Detect which cell encompasses the target text, then output its [X, Y] center coordinate. 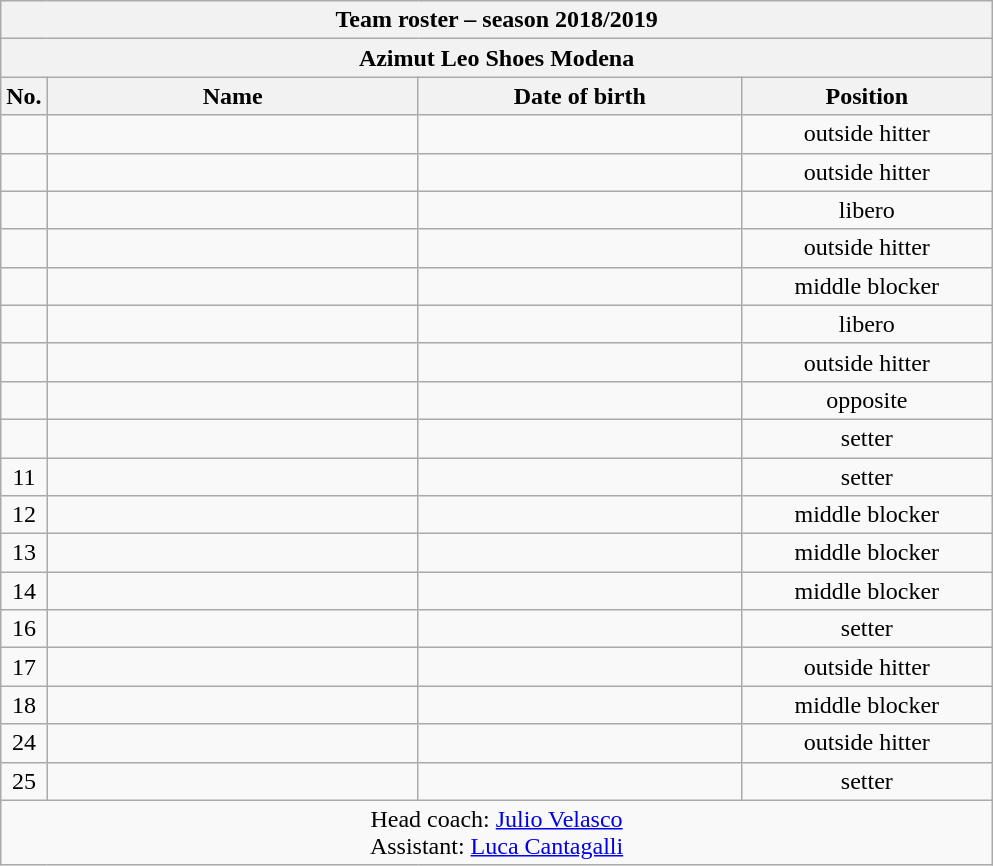
Azimut Leo Shoes Modena [497, 58]
Date of birth [580, 96]
18 [24, 705]
No. [24, 96]
Name [232, 96]
Team roster – season 2018/2019 [497, 20]
12 [24, 515]
25 [24, 781]
Position [866, 96]
17 [24, 667]
Head coach: Julio VelascoAssistant: Luca Cantagalli [497, 832]
14 [24, 591]
24 [24, 743]
16 [24, 629]
11 [24, 477]
13 [24, 553]
opposite [866, 400]
